Output the (x, y) coordinate of the center of the cell containing the given text.  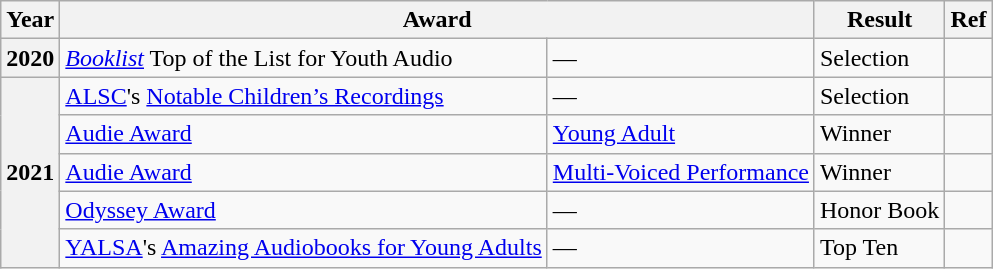
2020 (30, 58)
Top Ten (879, 248)
Result (879, 20)
Year (30, 20)
Booklist Top of the List for Youth Audio (304, 58)
2021 (30, 172)
Multi-Voiced Performance (680, 172)
Award (438, 20)
Odyssey Award (304, 210)
YALSA's Amazing Audiobooks for Young Adults (304, 248)
Honor Book (879, 210)
Ref (968, 20)
ALSC's Notable Children’s Recordings (304, 96)
Young Adult (680, 134)
